Provide the (x, y) coordinate of the cell's center where the given text is located.  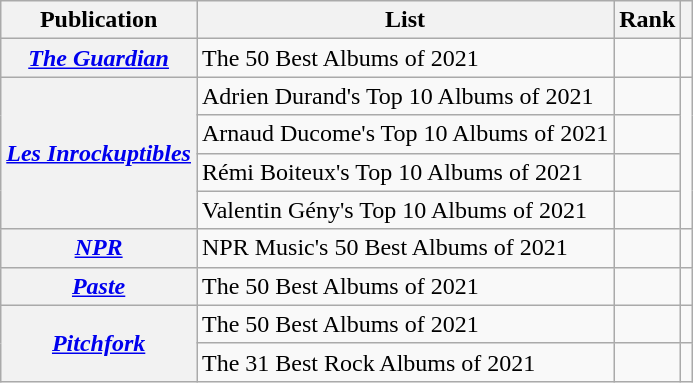
Arnaud Ducome's Top 10 Albums of 2021 (404, 134)
Rémi Boiteux's Top 10 Albums of 2021 (404, 172)
The Guardian (99, 58)
NPR (99, 248)
Publication (99, 20)
Paste (99, 286)
List (404, 20)
The 31 Best Rock Albums of 2021 (404, 362)
Rank (648, 20)
Valentin Gény's Top 10 Albums of 2021 (404, 210)
NPR Music's 50 Best Albums of 2021 (404, 248)
Pitchfork (99, 343)
Les Inrockuptibles (99, 153)
Adrien Durand's Top 10 Albums of 2021 (404, 96)
